For the text-containing cell, return its midpoint in (x, y) coordinate format. 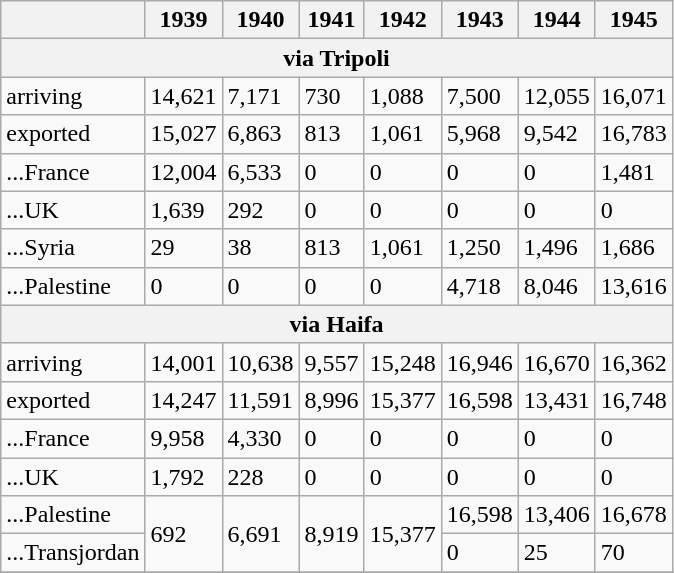
16,783 (634, 134)
13,406 (556, 515)
...Syria (73, 248)
4,718 (480, 286)
1,792 (184, 477)
5,968 (480, 134)
9,958 (184, 438)
12,004 (184, 172)
14,247 (184, 400)
9,557 (332, 362)
7,500 (480, 96)
38 (260, 248)
8,046 (556, 286)
16,678 (634, 515)
8,996 (332, 400)
4,330 (260, 438)
15,027 (184, 134)
29 (184, 248)
730 (332, 96)
8,919 (332, 534)
16,362 (634, 362)
1,686 (634, 248)
14,001 (184, 362)
16,071 (634, 96)
7,171 (260, 96)
292 (260, 210)
via Tripoli (337, 58)
16,946 (480, 362)
1,481 (634, 172)
1,250 (480, 248)
6,533 (260, 172)
1,088 (402, 96)
692 (184, 534)
15,248 (402, 362)
13,616 (634, 286)
14,621 (184, 96)
1940 (260, 20)
10,638 (260, 362)
9,542 (556, 134)
70 (634, 553)
6,691 (260, 534)
1,639 (184, 210)
1945 (634, 20)
via Haifa (337, 324)
25 (556, 553)
1943 (480, 20)
11,591 (260, 400)
13,431 (556, 400)
12,055 (556, 96)
1942 (402, 20)
16,748 (634, 400)
16,670 (556, 362)
1944 (556, 20)
1941 (332, 20)
6,863 (260, 134)
1939 (184, 20)
228 (260, 477)
...Transjordan (73, 553)
1,496 (556, 248)
